Determine the [x, y] coordinate at the center of the cell enclosing the given text.  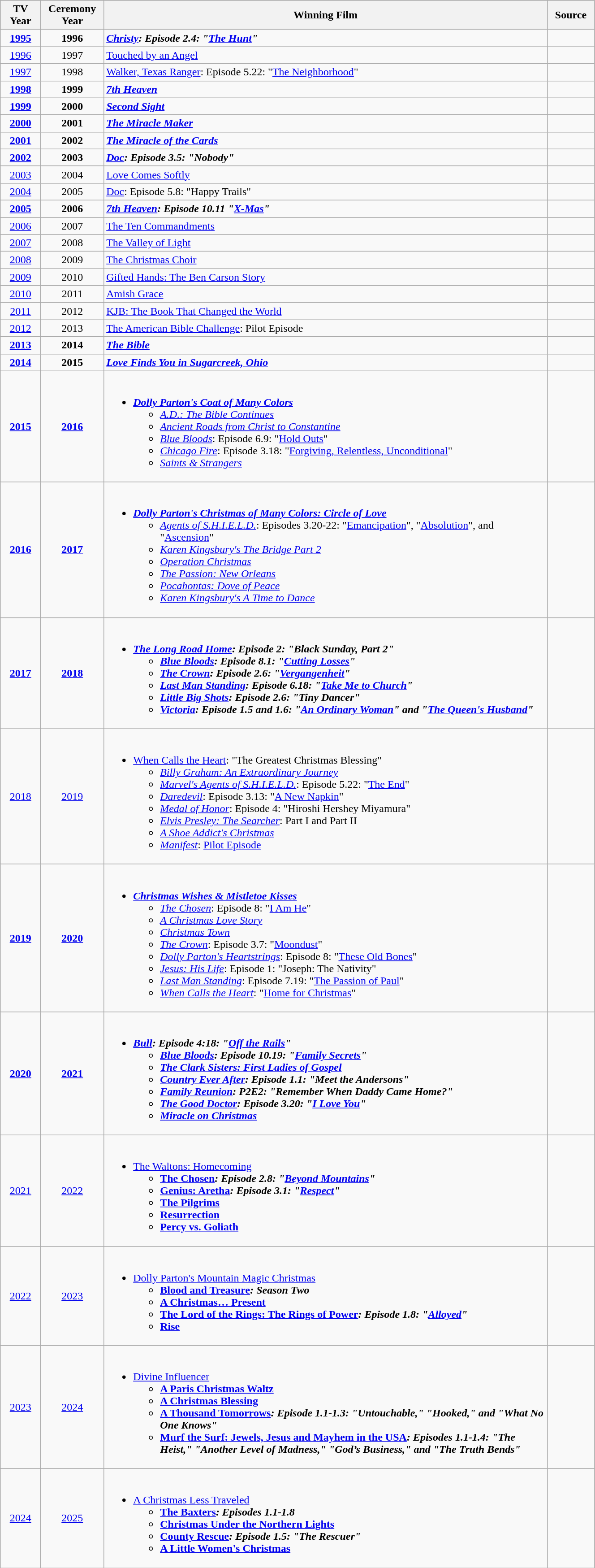
The Ten Commandments [326, 226]
Walker, Texas Ranger: Episode 5.22: "The Neighborhood" [326, 72]
Doc: Episode 3.5: "Nobody" [326, 157]
The Christmas Choir [326, 260]
7th Heaven [326, 89]
Love Finds You in Sugarcreek, Ohio [326, 362]
The Valley of Light [326, 243]
The Miracle Maker [326, 123]
Winning Film [326, 15]
The Bible [326, 345]
7th Heaven: Episode 10.11 "X-Mas" [326, 208]
Christy: Episode 2.4: "The Hunt" [326, 38]
Touched by an Angel [326, 55]
KJB: The Book That Changed the World [326, 311]
Love Comes Softly [326, 174]
Amish Grace [326, 294]
Doc: Episode 5.8: "Happy Trails" [326, 191]
1995 [21, 38]
2025 [73, 1518]
Second Sight [326, 106]
Gifted Hands: The Ben Carson Story [326, 277]
Source [571, 15]
TV Year [21, 15]
The Waltons: HomecomingThe Chosen: Episode 2.8: "Beyond Mountains"Genius: Aretha: Episode 3.1: "Respect"The PilgrimsResurrectionPercy vs. Goliath [326, 1190]
The Miracle of the Cards [326, 140]
Ceremony Year [73, 15]
The American Bible Challenge: Pilot Episode [326, 328]
